Return the (X, Y) coordinate for the center point of the cell that contains the specified text.  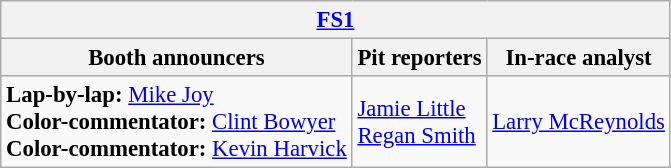
Larry McReynolds (578, 122)
In-race analyst (578, 58)
Lap-by-lap: Mike JoyColor-commentator: Clint BowyerColor-commentator: Kevin Harvick (176, 122)
Booth announcers (176, 58)
FS1 (336, 20)
Jamie LittleRegan Smith (420, 122)
Pit reporters (420, 58)
